Return the [x, y] coordinate for the center point of the cell that contains the specified text.  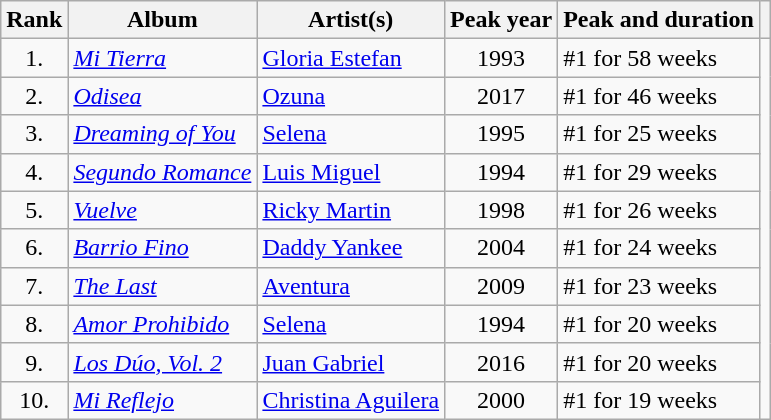
Odisea [162, 96]
Barrio Fino [162, 248]
Ozuna [351, 96]
Juan Gabriel [351, 362]
#1 for 19 weeks [659, 400]
#1 for 23 weeks [659, 286]
#1 for 29 weeks [659, 172]
Luis Miguel [351, 172]
2016 [502, 362]
Segundo Romance [162, 172]
2000 [502, 400]
Mi Tierra [162, 58]
Dreaming of You [162, 134]
Gloria Estefan [351, 58]
9. [34, 362]
Vuelve [162, 210]
Ricky Martin [351, 210]
2004 [502, 248]
#1 for 26 weeks [659, 210]
Peak year [502, 20]
Mi Reflejo [162, 400]
Daddy Yankee [351, 248]
5. [34, 210]
2009 [502, 286]
Peak and duration [659, 20]
Artist(s) [351, 20]
#1 for 58 weeks [659, 58]
The Last [162, 286]
2017 [502, 96]
3. [34, 134]
#1 for 46 weeks [659, 96]
2. [34, 96]
1. [34, 58]
Album [162, 20]
#1 for 25 weeks [659, 134]
Aventura [351, 286]
6. [34, 248]
7. [34, 286]
4. [34, 172]
Rank [34, 20]
1995 [502, 134]
8. [34, 324]
Amor Prohibido [162, 324]
#1 for 24 weeks [659, 248]
1998 [502, 210]
10. [34, 400]
1993 [502, 58]
Christina Aguilera [351, 400]
Los Dúo, Vol. 2 [162, 362]
